Detect which cell encompasses the target text, then output its (X, Y) center coordinate. 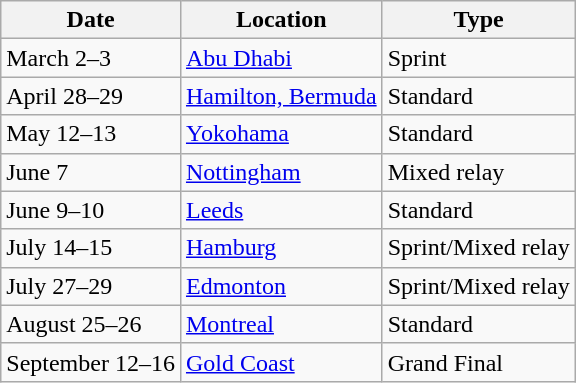
Gold Coast (281, 362)
Montreal (281, 324)
July 27–29 (91, 286)
Abu Dhabi (281, 58)
Grand Final (478, 362)
August 25–26 (91, 324)
Edmonton (281, 286)
Yokohama (281, 134)
April 28–29 (91, 96)
June 7 (91, 172)
Location (281, 20)
September 12–16 (91, 362)
March 2–3 (91, 58)
May 12–13 (91, 134)
Sprint (478, 58)
Hamilton, Bermuda (281, 96)
July 14–15 (91, 248)
Date (91, 20)
Leeds (281, 210)
Mixed relay (478, 172)
Hamburg (281, 248)
Type (478, 20)
Nottingham (281, 172)
June 9–10 (91, 210)
